Identify which cell holds the provided text, then report its (X, Y) central coordinate. 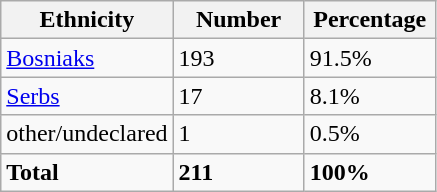
Number (238, 20)
Total (87, 172)
1 (238, 134)
193 (238, 58)
Bosniaks (87, 58)
Percentage (370, 20)
211 (238, 172)
0.5% (370, 134)
91.5% (370, 58)
Ethnicity (87, 20)
other/undeclared (87, 134)
100% (370, 172)
Serbs (87, 96)
8.1% (370, 96)
17 (238, 96)
